Capture the cell that displays the provided text and extract its [x, y] central coordinate. 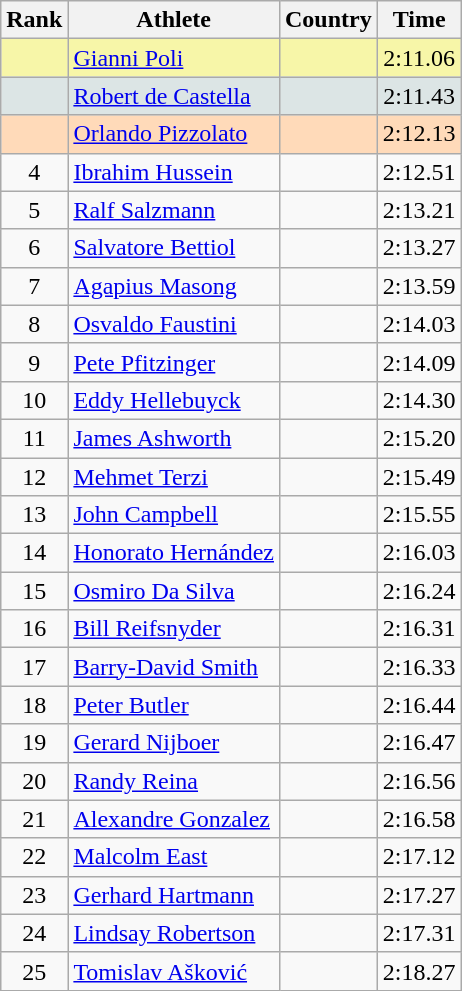
2:16.03 [419, 553]
Tomislav Ašković [174, 971]
Robert de Castella [174, 96]
2:12.13 [419, 134]
James Ashworth [174, 438]
2:15.20 [419, 438]
21 [34, 819]
24 [34, 933]
2:16.31 [419, 629]
6 [34, 248]
5 [34, 210]
Athlete [174, 20]
20 [34, 781]
Lindsay Robertson [174, 933]
Peter Butler [174, 705]
2:15.55 [419, 515]
Orlando Pizzolato [174, 134]
John Campbell [174, 515]
Country [328, 20]
8 [34, 324]
2:16.56 [419, 781]
16 [34, 629]
2:15.49 [419, 477]
25 [34, 971]
Eddy Hellebuyck [174, 400]
Agapius Masong [174, 286]
7 [34, 286]
2:18.27 [419, 971]
2:17.31 [419, 933]
Rank [34, 20]
Time [419, 20]
2:16.58 [419, 819]
2:16.44 [419, 705]
23 [34, 895]
19 [34, 743]
Gerard Nijboer [174, 743]
Salvatore Bettiol [174, 248]
2:11.06 [419, 58]
Osvaldo Faustini [174, 324]
Gianni Poli [174, 58]
2:16.47 [419, 743]
15 [34, 591]
Gerhard Hartmann [174, 895]
Pete Pfitzinger [174, 362]
14 [34, 553]
22 [34, 857]
11 [34, 438]
9 [34, 362]
Malcolm East [174, 857]
Ibrahim Hussein [174, 172]
2:13.21 [419, 210]
Osmiro Da Silva [174, 591]
17 [34, 667]
2:17.27 [419, 895]
Barry-David Smith [174, 667]
2:12.51 [419, 172]
2:16.33 [419, 667]
2:13.59 [419, 286]
2:13.27 [419, 248]
2:17.12 [419, 857]
Randy Reina [174, 781]
Ralf Salzmann [174, 210]
18 [34, 705]
4 [34, 172]
2:14.09 [419, 362]
10 [34, 400]
Honorato Hernández [174, 553]
2:14.03 [419, 324]
Alexandre Gonzalez [174, 819]
2:11.43 [419, 96]
13 [34, 515]
Bill Reifsnyder [174, 629]
12 [34, 477]
2:16.24 [419, 591]
Mehmet Terzi [174, 477]
2:14.30 [419, 400]
